Capture the cell that displays the provided text and extract its (X, Y) central coordinate. 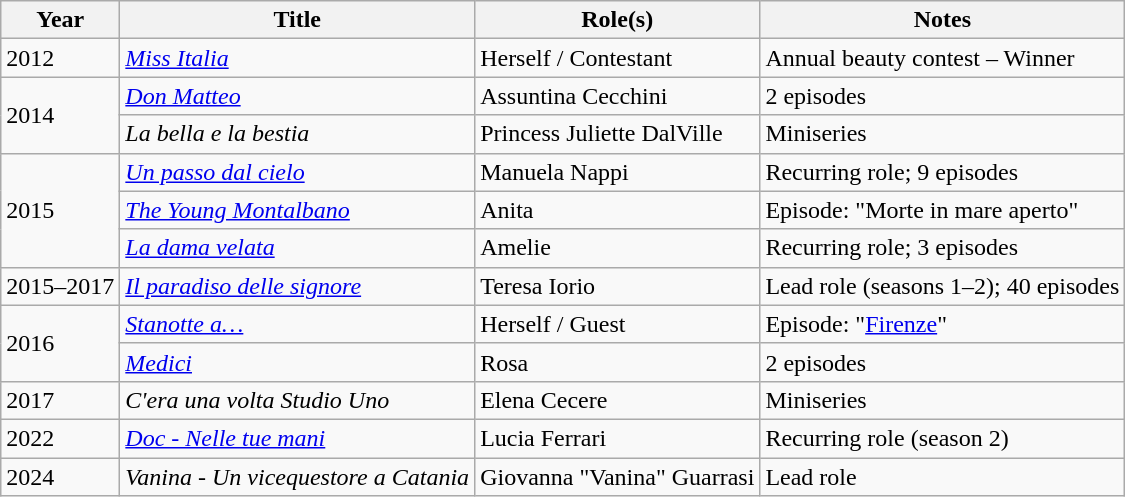
Manuela Nappi (618, 172)
Herself / Guest (618, 324)
Anita (618, 210)
Un passo dal cielo (298, 172)
Amelie (618, 248)
Episode: "Morte in mare aperto" (942, 210)
Miss Italia (298, 58)
Role(s) (618, 20)
Episode: "Firenze" (942, 324)
Recurring role; 3 episodes (942, 248)
Title (298, 20)
Il paradiso delle signore (298, 286)
Rosa (618, 362)
La bella e la bestia (298, 134)
Medici (298, 362)
2022 (60, 438)
Assuntina Cecchini (618, 96)
Recurring role (season 2) (942, 438)
The Young Montalbano (298, 210)
2012 (60, 58)
Stanotte a… (298, 324)
2015 (60, 210)
Herself / Contestant (618, 58)
Lead role (seasons 1–2); 40 episodes (942, 286)
Teresa Iorio (618, 286)
Giovanna "Vanina" Guarrasi (618, 477)
Don Matteo (298, 96)
2017 (60, 400)
Lucia Ferrari (618, 438)
Notes (942, 20)
Recurring role; 9 episodes (942, 172)
Annual beauty contest – Winner (942, 58)
2024 (60, 477)
2014 (60, 115)
Doc - Nelle tue mani (298, 438)
Elena Cecere (618, 400)
Vanina - Un vicequestore a Catania (298, 477)
Year (60, 20)
Lead role (942, 477)
C'era una volta Studio Uno (298, 400)
2015–2017 (60, 286)
La dama velata (298, 248)
Princess Juliette DalVille (618, 134)
2016 (60, 343)
